From the cell containing the given text, extract its center point as [X, Y] coordinate. 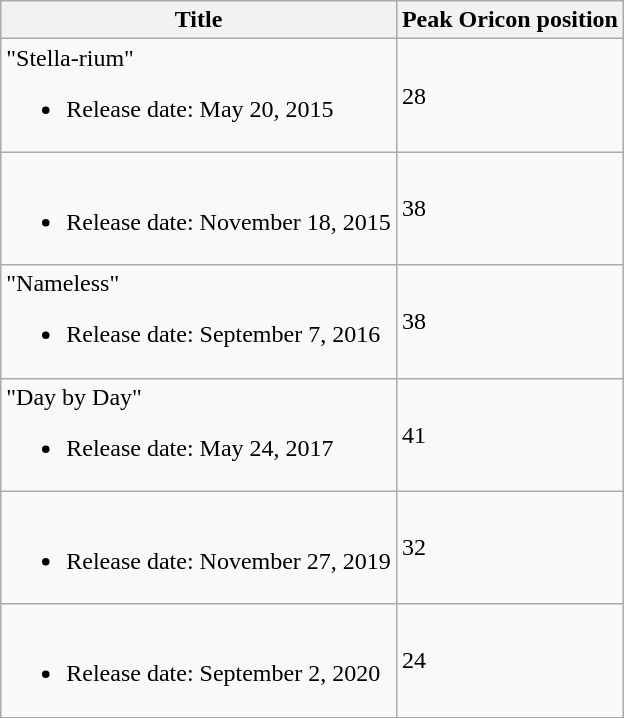
Release date: November 18, 2015 [199, 208]
28 [510, 96]
Release date: September 2, 2020 [199, 660]
"Stella-rium"Release date: May 20, 2015 [199, 96]
Release date: November 27, 2019 [199, 548]
Title [199, 20]
"Day by Day"Release date: May 24, 2017 [199, 434]
"Nameless"Release date: September 7, 2016 [199, 322]
24 [510, 660]
41 [510, 434]
32 [510, 548]
Peak Oricon position [510, 20]
